Return [x, y] of the center of cell containing provided text 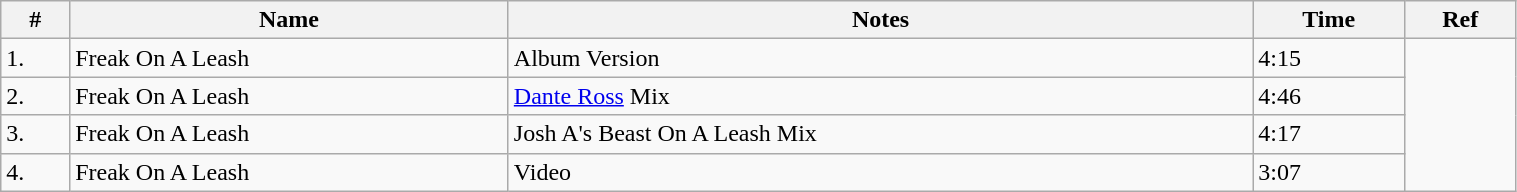
1. [36, 58]
Album Version [880, 58]
3. [36, 134]
Dante Ross Mix [880, 96]
4:46 [1329, 96]
Name [290, 20]
Time [1329, 20]
Ref [1460, 20]
2. [36, 96]
# [36, 20]
4. [36, 172]
Video [880, 172]
4:15 [1329, 58]
Notes [880, 20]
4:17 [1329, 134]
3:07 [1329, 172]
Josh A's Beast On A Leash Mix [880, 134]
